Search for the cell housing the specified text and yield its [x, y] center coordinate. 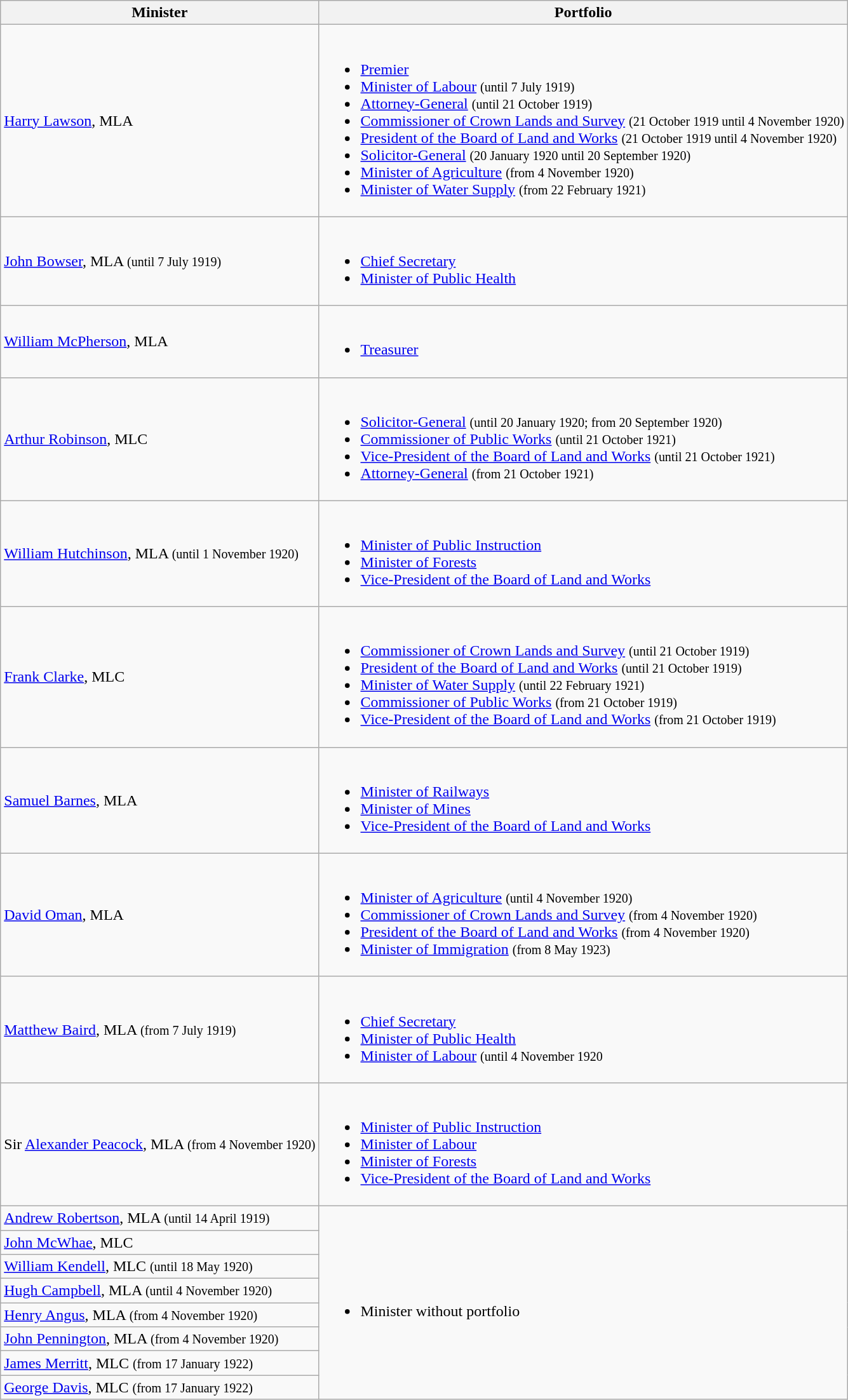
Arthur Robinson, MLC [160, 439]
Minister of RailwaysMinister of MinesVice-President of the Board of Land and Works [583, 800]
John Pennington, MLA (from 4 November 1920) [160, 1339]
William Kendell, MLC (until 18 May 1920) [160, 1267]
Matthew Baird, MLA (from 7 July 1919) [160, 1029]
Samuel Barnes, MLA [160, 800]
David Oman, MLA [160, 915]
Minister [160, 13]
Sir Alexander Peacock, MLA (from 4 November 1920) [160, 1144]
Henry Angus, MLA (from 4 November 1920) [160, 1315]
John McWhae, MLC [160, 1242]
Minister of Public InstructionMinister of ForestsVice-President of the Board of Land and Works [583, 554]
Andrew Robertson, MLA (until 14 April 1919) [160, 1218]
James Merritt, MLC (from 17 January 1922) [160, 1363]
Hugh Campbell, MLA (until 4 November 1920) [160, 1291]
Chief SecretaryMinister of Public HealthMinister of Labour (until 4 November 1920 [583, 1029]
Minister without portfolio [583, 1302]
Harry Lawson, MLA [160, 121]
Treasurer [583, 342]
William Hutchinson, MLA (until 1 November 1920) [160, 554]
Frank Clarke, MLC [160, 677]
Chief SecretaryMinister of Public Health [583, 261]
George Davis, MLC (from 17 January 1922) [160, 1387]
Minister of Public InstructionMinister of LabourMinister of ForestsVice-President of the Board of Land and Works [583, 1144]
William McPherson, MLA [160, 342]
John Bowser, MLA (until 7 July 1919) [160, 261]
Portfolio [583, 13]
